Extract the (x, y) coordinate from the center of the cell holding the provided text.  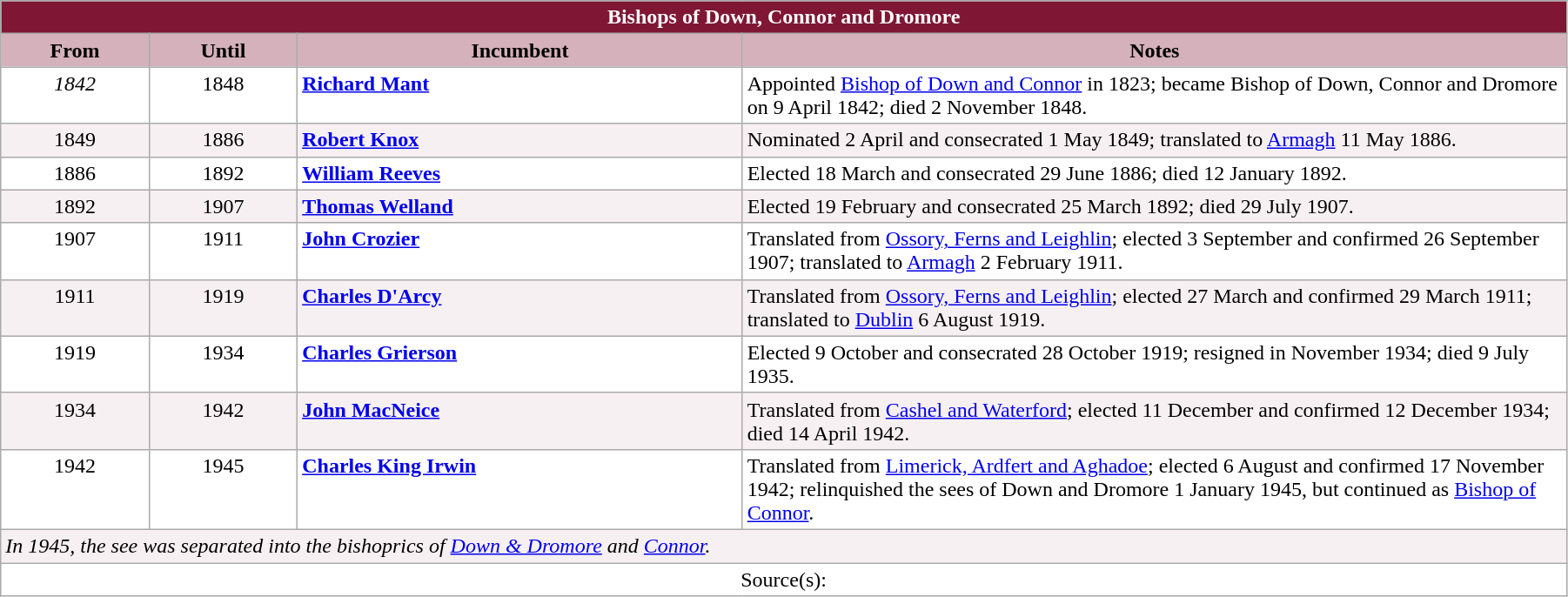
Elected 19 February and consecrated 25 March 1892; died 29 July 1907. (1154, 206)
1842 (75, 96)
In 1945, the see was separated into the bishoprics of Down & Dromore and Connor. (784, 546)
John MacNeice (520, 421)
Nominated 2 April and consecrated 1 May 1849; translated to Armagh 11 May 1886. (1154, 140)
From (75, 50)
Bishops of Down, Connor and Dromore (784, 17)
Source(s): (784, 579)
Thomas Welland (520, 206)
1945 (223, 489)
Translated from Ossory, Ferns and Leighlin; elected 27 March and confirmed 29 March 1911; translated to Dublin 6 August 1919. (1154, 308)
Notes (1154, 50)
Robert Knox (520, 140)
William Reeves (520, 173)
Translated from Ossory, Ferns and Leighlin; elected 3 September and confirmed 26 September 1907; translated to Armagh 2 February 1911. (1154, 251)
Translated from Cashel and Waterford; elected 11 December and confirmed 12 December 1934; died 14 April 1942. (1154, 421)
1848 (223, 96)
Elected 9 October and consecrated 28 October 1919; resigned in November 1934; died 9 July 1935. (1154, 364)
Charles Grierson (520, 364)
1849 (75, 140)
Until (223, 50)
Elected 18 March and consecrated 29 June 1886; died 12 January 1892. (1154, 173)
Charles King Irwin (520, 489)
John Crozier (520, 251)
Charles D'Arcy (520, 308)
Incumbent (520, 50)
Appointed Bishop of Down and Connor in 1823; became Bishop of Down, Connor and Dromore on 9 April 1842; died 2 November 1848. (1154, 96)
Richard Mant (520, 96)
